Locate the cell with the specified text and output its [x, y] center coordinate. 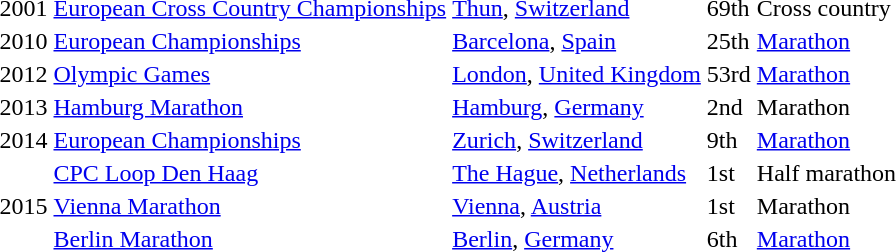
Zurich, Switzerland [577, 140]
9th [728, 140]
Vienna, Austria [577, 206]
Hamburg, Germany [577, 107]
25th [728, 41]
Vienna Marathon [250, 206]
The Hague, Netherlands [577, 173]
London, United Kingdom [577, 74]
Hamburg Marathon [250, 107]
53rd [728, 74]
Olympic Games [250, 74]
2nd [728, 107]
CPC Loop Den Haag [250, 173]
Barcelona, Spain [577, 41]
